Pinpoint the cell where the given text exists, returning its (X, Y) midpoint coordinate. 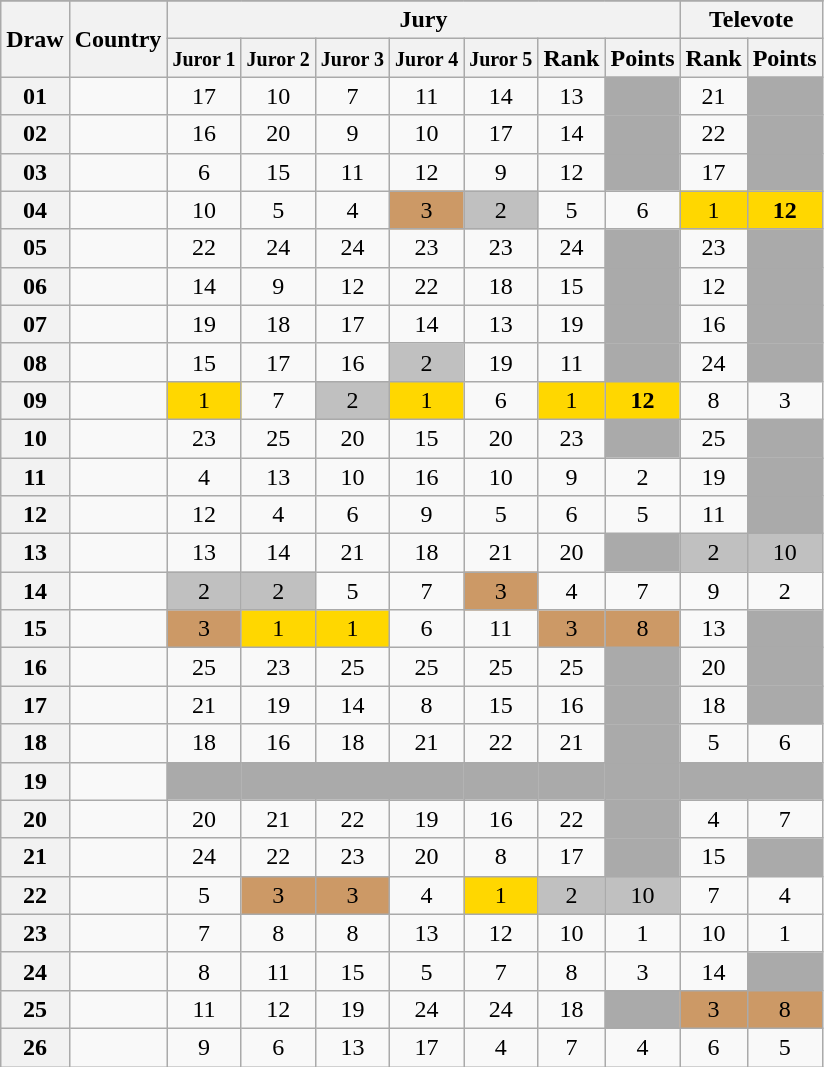
07 (35, 324)
Country (118, 39)
Jury (424, 20)
Juror 1 (204, 58)
Juror 5 (501, 58)
26 (35, 1047)
Juror 4 (426, 58)
06 (35, 286)
08 (35, 362)
03 (35, 172)
Draw (35, 39)
02 (35, 134)
04 (35, 210)
Televote (751, 20)
01 (35, 96)
Juror 3 (352, 58)
09 (35, 400)
Juror 2 (278, 58)
05 (35, 248)
